Locate the cell with the specified text and output its [x, y] center coordinate. 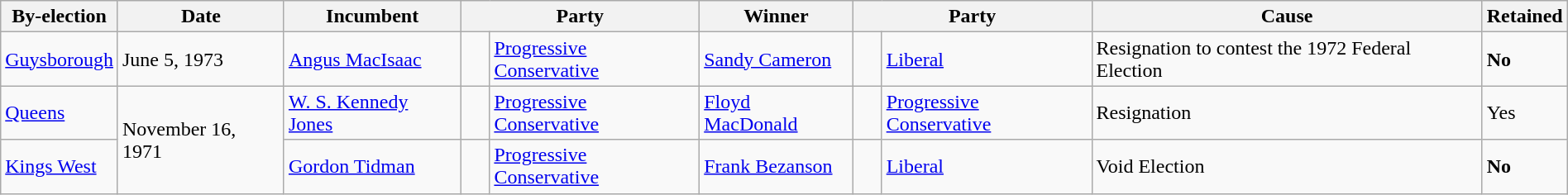
Resignation [1287, 112]
Gordon Tidman [372, 167]
Kings West [60, 167]
Floyd MacDonald [776, 112]
Resignation to contest the 1972 Federal Election [1287, 59]
Cause [1287, 17]
By-election [60, 17]
Frank Bezanson [776, 167]
Queens [60, 112]
Sandy Cameron [776, 59]
Date [200, 17]
Winner [776, 17]
November 16, 1971 [200, 140]
June 5, 1973 [200, 59]
Void Election [1287, 167]
Incumbent [372, 17]
Yes [1525, 112]
Angus MacIsaac [372, 59]
Retained [1525, 17]
W. S. Kennedy Jones [372, 112]
Guysborough [60, 59]
